Return the (X, Y) coordinate for the center point of the cell that contains the specified text.  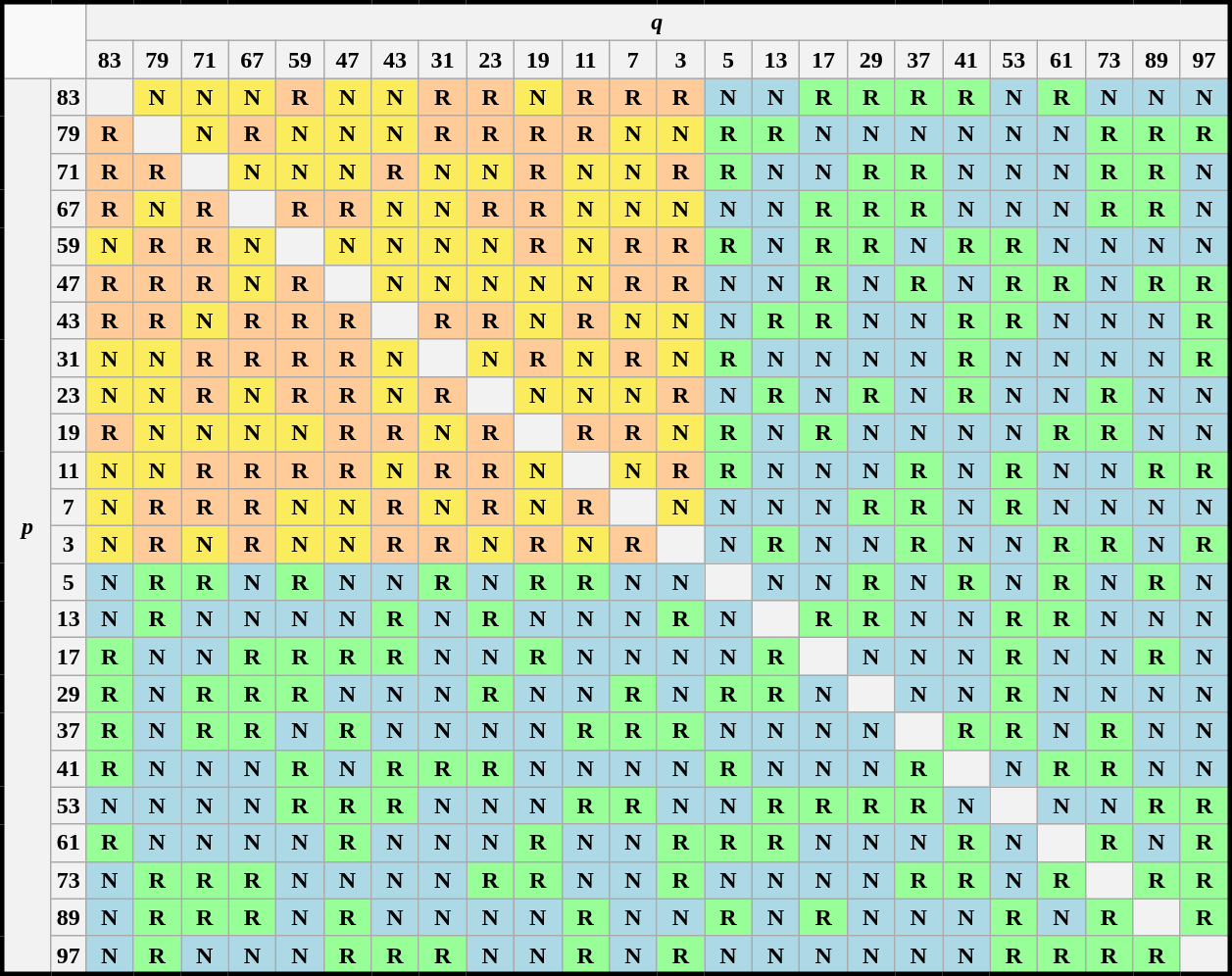
q (657, 22)
p (26, 526)
